Search for the cell housing the specified text and yield its (X, Y) center coordinate. 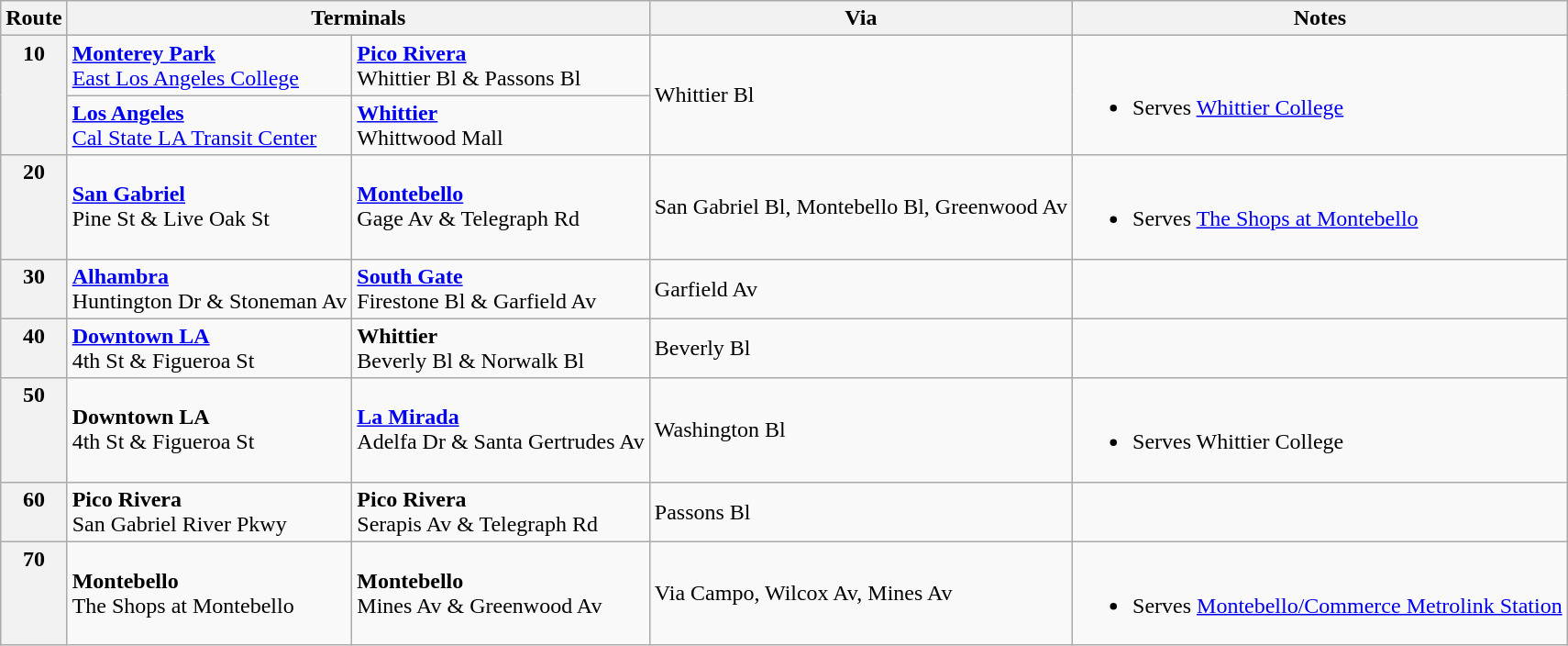
MontebelloMines Av & Greenwood Av (501, 593)
WhittierWhittwood Mall (501, 125)
10 (34, 95)
Beverly Bl (860, 349)
South GateFirestone Bl & Garfield Av (501, 288)
San Gabriel Bl, Montebello Bl, Greenwood Av (860, 207)
Monterey ParkEast Los Angeles College (209, 66)
Serves The Shops at Montebello (1320, 207)
50 (34, 429)
La MiradaAdelfa Dr & Santa Gertrudes Av (501, 429)
MontebelloGage Av & Telegraph Rd (501, 207)
Garfield Av (860, 288)
Pico RiveraSerapis Av & Telegraph Rd (501, 512)
60 (34, 512)
Notes (1320, 18)
WhittierBeverly Bl & Norwalk Bl (501, 349)
Whittier Bl (860, 95)
20 (34, 207)
Washington Bl (860, 429)
30 (34, 288)
Via Campo, Wilcox Av, Mines Av (860, 593)
Route (34, 18)
San GabrielPine St & Live Oak St (209, 207)
70 (34, 593)
MontebelloThe Shops at Montebello (209, 593)
AlhambraHuntington Dr & Stoneman Av (209, 288)
Los AngelesCal State LA Transit Center (209, 125)
Pico RiveraWhittier Bl & Passons Bl (501, 66)
Serves Montebello/Commerce Metrolink Station (1320, 593)
40 (34, 349)
Passons Bl (860, 512)
Terminals (358, 18)
Via (860, 18)
Pico RiveraSan Gabriel River Pkwy (209, 512)
